Extract the [x, y] coordinate from the center of the cell holding the provided text.  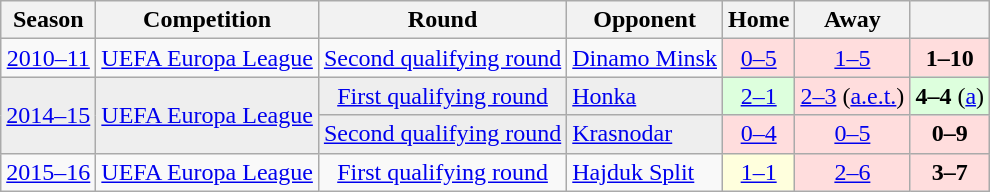
Krasnodar [645, 134]
Away [852, 20]
2015–16 [48, 172]
2010–11 [48, 58]
2–1 [758, 96]
0–4 [758, 134]
2–6 [852, 172]
Opponent [645, 20]
0–9 [950, 134]
Competition [208, 20]
Hajduk Split [645, 172]
Dinamo Minsk [645, 58]
1–5 [852, 58]
Honka [645, 96]
2–3 (a.e.t.) [852, 96]
2014–15 [48, 115]
1–10 [950, 58]
Home [758, 20]
4–4 (a) [950, 96]
Round [442, 20]
1–1 [758, 172]
3–7 [950, 172]
Season [48, 20]
